Pinpoint the cell where the given text exists, returning its (x, y) midpoint coordinate. 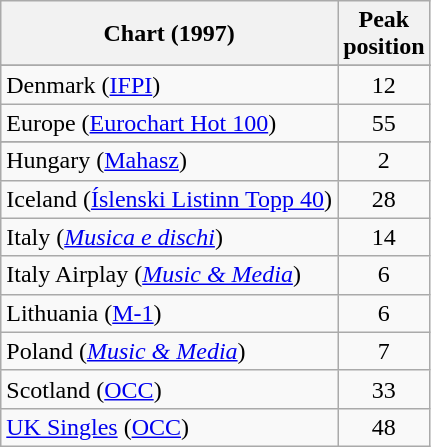
Iceland (Íslenski Listinn Topp 40) (170, 199)
14 (384, 237)
Hungary (Mahasz) (170, 161)
Italy (Musica e dischi) (170, 237)
Denmark (IFPI) (170, 85)
Lithuania (M-1) (170, 313)
UK Singles (OCC) (170, 427)
Poland (Music & Media) (170, 351)
Chart (1997) (170, 34)
12 (384, 85)
7 (384, 351)
28 (384, 199)
2 (384, 161)
Scotland (OCC) (170, 389)
Europe (Eurochart Hot 100) (170, 123)
55 (384, 123)
Peakposition (384, 34)
33 (384, 389)
Italy Airplay (Music & Media) (170, 275)
48 (384, 427)
